Find where the given text appears and provide that cell's center as [X, Y] coordinate. 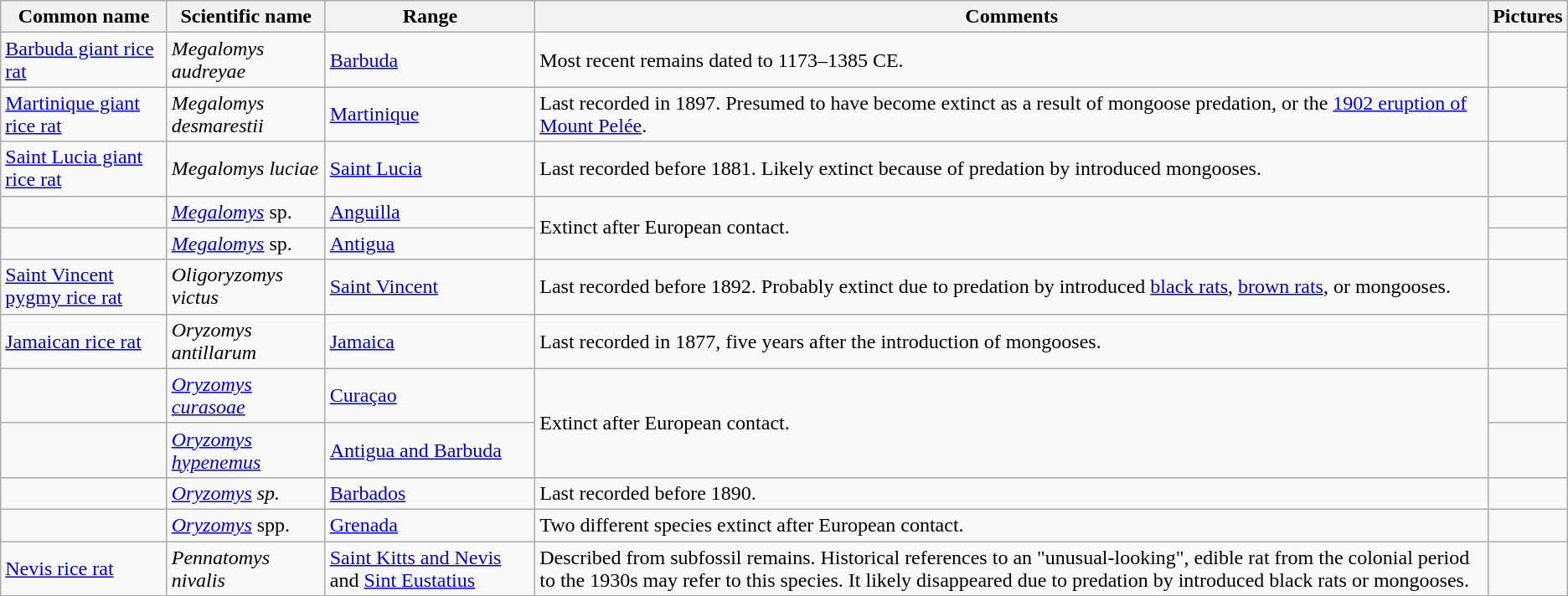
Jamaican rice rat [84, 342]
Saint Lucia giant rice rat [84, 169]
Antigua [430, 244]
Last recorded before 1881. Likely extinct because of predation by introduced mongooses. [1012, 169]
Two different species extinct after European contact. [1012, 525]
Pennatomys nivalis [246, 568]
Antigua and Barbuda [430, 450]
Saint Kitts and Nevis and Sint Eustatius [430, 568]
Martinique [430, 114]
Most recent remains dated to 1173–1385 CE. [1012, 60]
Last recorded before 1892. Probably extinct due to predation by introduced black rats, brown rats, or mongooses. [1012, 286]
Oryzomys sp. [246, 493]
Megalomys desmarestii [246, 114]
Oryzomys hypenemus [246, 450]
Megalomys audreyae [246, 60]
Oligoryzomys victus [246, 286]
Curaçao [430, 395]
Last recorded in 1897. Presumed to have become extinct as a result of mongoose predation, or the 1902 eruption of Mount Pelée. [1012, 114]
Saint Vincent [430, 286]
Oryzomys curasoae [246, 395]
Common name [84, 17]
Martinique giant rice rat [84, 114]
Anguilla [430, 212]
Scientific name [246, 17]
Comments [1012, 17]
Jamaica [430, 342]
Range [430, 17]
Barbuda [430, 60]
Saint Lucia [430, 169]
Oryzomys spp. [246, 525]
Oryzomys antillarum [246, 342]
Last recorded in 1877, five years after the introduction of mongooses. [1012, 342]
Barbados [430, 493]
Nevis rice rat [84, 568]
Barbuda giant rice rat [84, 60]
Pictures [1528, 17]
Grenada [430, 525]
Saint Vincent pygmy rice rat [84, 286]
Last recorded before 1890. [1012, 493]
Megalomys luciae [246, 169]
